Find where the given text appears and provide that cell's center as [x, y] coordinate. 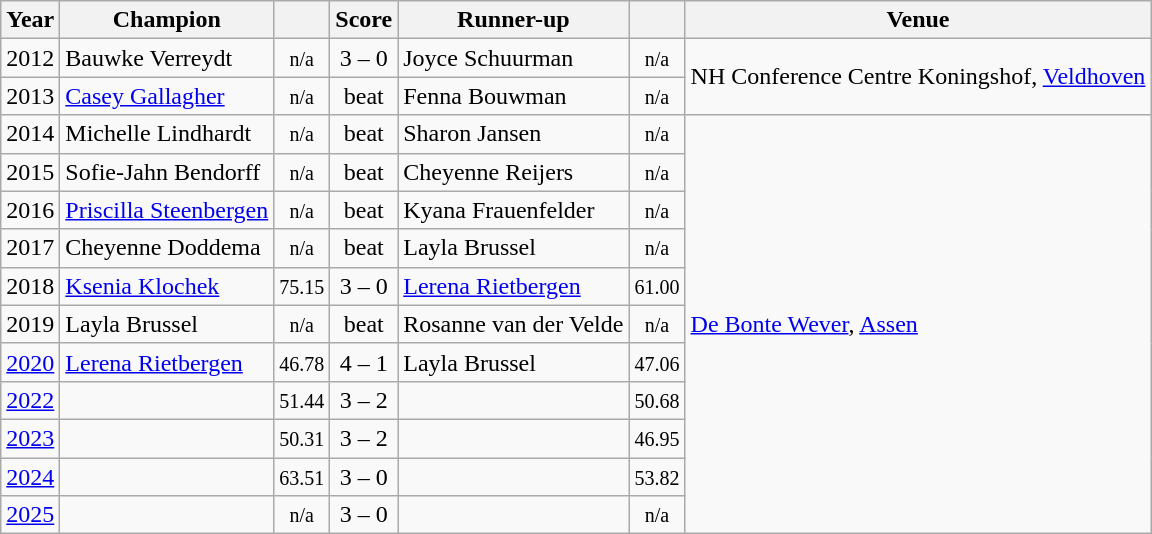
2020 [30, 362]
Casey Gallagher [167, 96]
Fenna Bouwman [514, 96]
50.68 [657, 400]
Champion [167, 20]
Sharon Jansen [514, 134]
4 – 1 [364, 362]
2025 [30, 515]
Cheyenne Reijers [514, 172]
2017 [30, 248]
Sofie-Jahn Bendorff [167, 172]
Joyce Schuurman [514, 58]
Score [364, 20]
53.82 [657, 477]
50.31 [302, 438]
Runner-up [514, 20]
De Bonte Wever, Assen [918, 324]
2022 [30, 400]
Ksenia Klochek [167, 286]
Michelle Lindhardt [167, 134]
2023 [30, 438]
51.44 [302, 400]
Year [30, 20]
2016 [30, 210]
63.51 [302, 477]
2013 [30, 96]
2014 [30, 134]
2018 [30, 286]
Priscilla Steenbergen [167, 210]
Venue [918, 20]
2019 [30, 324]
Kyana Frauenfelder [514, 210]
NH Conference Centre Koningshof, Veldhoven [918, 77]
46.78 [302, 362]
2024 [30, 477]
2012 [30, 58]
75.15 [302, 286]
Bauwke Verreydt [167, 58]
Rosanne van der Velde [514, 324]
61.00 [657, 286]
47.06 [657, 362]
2015 [30, 172]
46.95 [657, 438]
Cheyenne Doddema [167, 248]
